Return the [x, y] coordinate for the center point of the cell that contains the specified text.  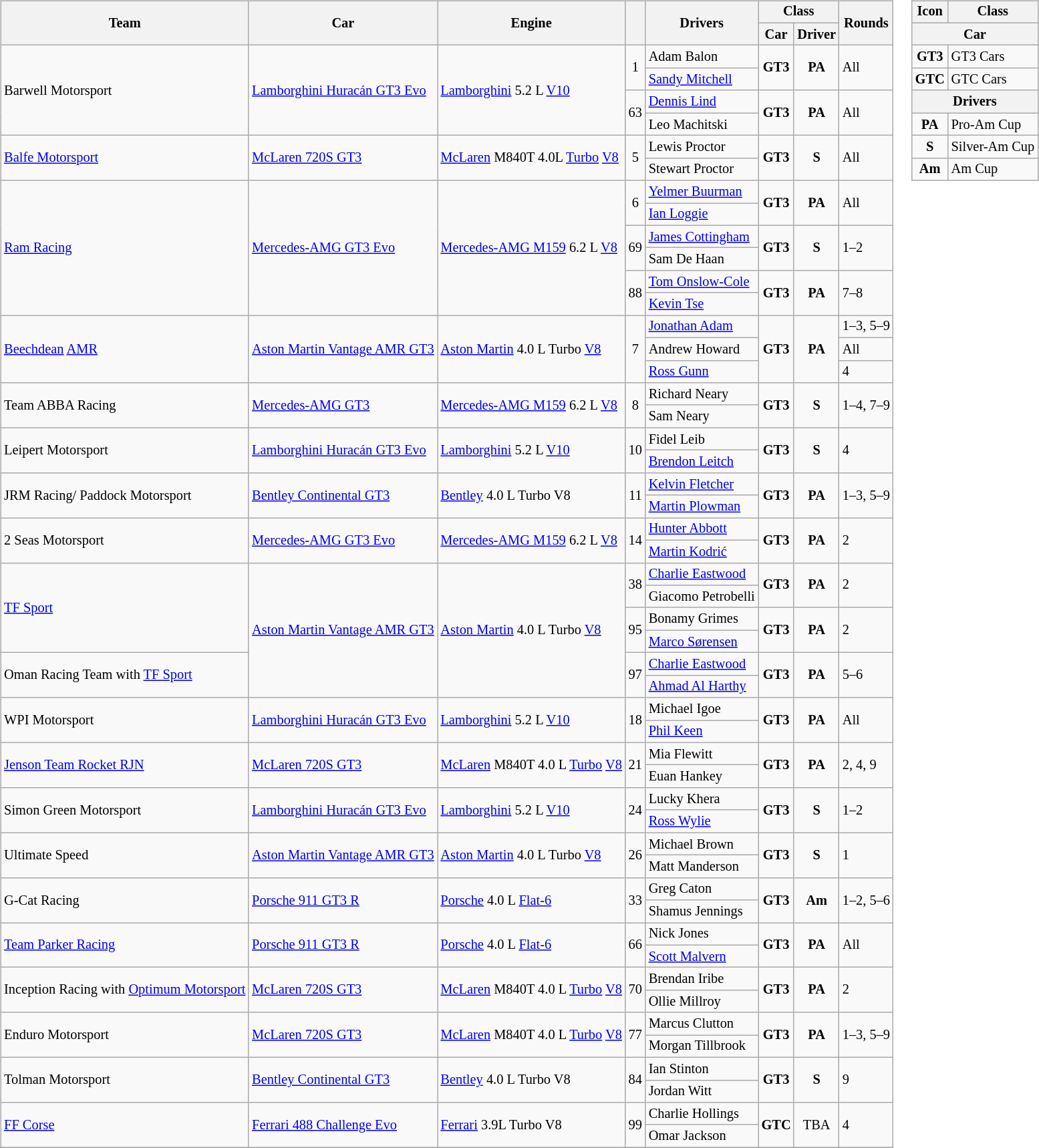
James Cottingham [702, 237]
GTC Cars [993, 80]
Rounds [866, 23]
Giacomo Petrobelli [702, 597]
Lucky Khera [702, 799]
Fidel Leib [702, 439]
2 Seas Motorsport [124, 540]
Brendan Iribe [702, 979]
FF Corse [124, 1125]
21 [635, 764]
69 [635, 247]
Ross Gunn [702, 372]
Engine [532, 23]
Stewart Proctor [702, 169]
24 [635, 810]
JRM Racing/ Paddock Motorsport [124, 494]
Jonathan Adam [702, 327]
5–6 [866, 675]
Oman Racing Team with TF Sport [124, 675]
7 [635, 349]
Michael Brown [702, 844]
1–2, 5–6 [866, 899]
Marcus Clutton [702, 1024]
Andrew Howard [702, 349]
Team Parker Racing [124, 945]
Enduro Motorsport [124, 1034]
TBA [817, 1125]
G-Cat Racing [124, 899]
66 [635, 945]
18 [635, 720]
Mia Flewitt [702, 754]
Ferrari 488 Challenge Evo [343, 1125]
Leipert Motorsport [124, 450]
Am Cup [993, 169]
Tom Onslow-Cole [702, 282]
TF Sport [124, 608]
Marco Sørensen [702, 641]
Hunter Abbott [702, 529]
Greg Caton [702, 889]
97 [635, 675]
Euan Hankey [702, 776]
Lewis Proctor [702, 147]
Phil Keen [702, 732]
Jenson Team Rocket RJN [124, 764]
Jordan Witt [702, 1091]
Tolman Motorsport [124, 1080]
WPI Motorsport [124, 720]
7–8 [866, 293]
Morgan Tillbrook [702, 1046]
Martin Plowman [702, 507]
26 [635, 855]
8 [635, 405]
Sam Neary [702, 416]
63 [635, 112]
Inception Racing with Optimum Motorsport [124, 990]
McLaren M840T 4.0L Turbo V8 [532, 158]
38 [635, 585]
Ian Loggie [702, 214]
Bonamy Grimes [702, 619]
GT3 Cars [993, 57]
Martin Kodrić [702, 551]
Scott Malvern [702, 956]
Adam Balon [702, 57]
Pro-Am Cup [993, 124]
11 [635, 494]
Nick Jones [702, 934]
Shamus Jennings [702, 911]
Ian Stinton [702, 1068]
Omar Jackson [702, 1136]
Silver-Am Cup [993, 147]
1–4, 7–9 [866, 405]
Ultimate Speed [124, 855]
Matt Manderson [702, 867]
Ross Wylie [702, 821]
Ferrari 3.9L Turbo V8 [532, 1125]
77 [635, 1034]
6 [635, 203]
Brendon Leitch [702, 462]
Kevin Tse [702, 304]
Leo Machitski [702, 124]
Team [124, 23]
Michael Igoe [702, 709]
88 [635, 293]
Ollie Millroy [702, 1002]
2, 4, 9 [866, 764]
Sam De Haan [702, 259]
Ahmad Al Harthy [702, 686]
Icon [930, 12]
Beechdean AMR [124, 349]
33 [635, 899]
Barwell Motorsport [124, 91]
70 [635, 990]
Balfe Motorsport [124, 158]
Kelvin Fletcher [702, 484]
10 [635, 450]
Team ABBA Racing [124, 405]
Ram Racing [124, 248]
95 [635, 629]
Simon Green Motorsport [124, 810]
Charlie Hollings [702, 1114]
Yelmer Buurman [702, 192]
Driver [817, 34]
14 [635, 540]
99 [635, 1125]
84 [635, 1080]
5 [635, 158]
Sandy Mitchell [702, 80]
9 [866, 1080]
Dennis Lind [702, 102]
Richard Neary [702, 394]
Mercedes-AMG GT3 [343, 405]
